Pinpoint the cell where the given text exists, returning its [X, Y] midpoint coordinate. 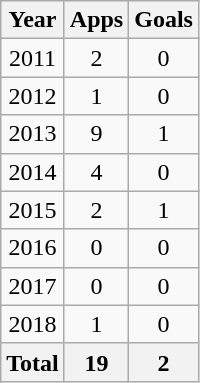
Year [33, 20]
Goals [164, 20]
19 [96, 362]
Apps [96, 20]
2013 [33, 134]
2017 [33, 286]
2012 [33, 96]
2016 [33, 248]
2015 [33, 210]
2018 [33, 324]
2014 [33, 172]
2011 [33, 58]
4 [96, 172]
Total [33, 362]
9 [96, 134]
